Locate the cell with the specified text and output its (X, Y) center coordinate. 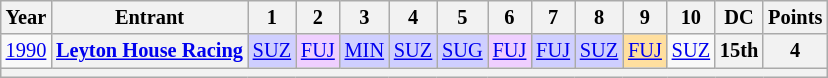
1 (272, 17)
1990 (26, 51)
7 (553, 17)
2 (318, 17)
MIN (364, 51)
8 (599, 17)
Entrant (150, 17)
Year (26, 17)
6 (510, 17)
DC (739, 17)
10 (691, 17)
5 (462, 17)
3 (364, 17)
9 (645, 17)
SUG (462, 51)
Leyton House Racing (150, 51)
15th (739, 51)
Points (795, 17)
